Capture the cell that displays the provided text and extract its [X, Y] central coordinate. 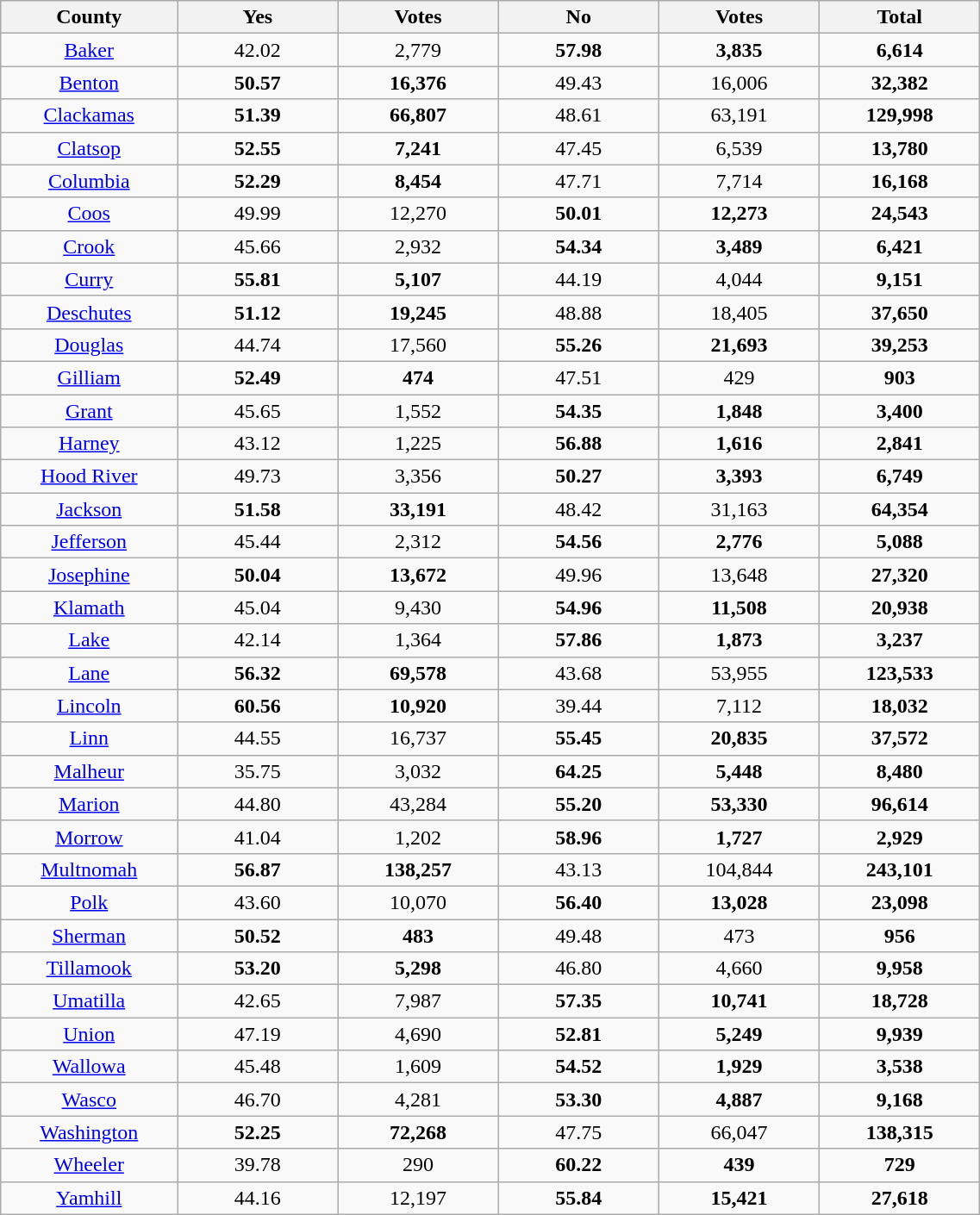
37,572 [900, 738]
55.26 [578, 345]
66,047 [739, 1132]
37,650 [900, 312]
32,382 [900, 83]
Morrow [90, 837]
Baker [90, 50]
47.71 [578, 181]
2,932 [418, 246]
47.19 [258, 1034]
48.61 [578, 115]
3,237 [900, 640]
64,354 [900, 509]
1,225 [418, 444]
24,543 [900, 214]
21,693 [739, 345]
Total [900, 17]
53.20 [258, 969]
52.55 [258, 148]
Clatsop [90, 148]
48.88 [578, 312]
44.80 [258, 804]
60.22 [578, 1165]
Wallowa [90, 1067]
43.60 [258, 902]
13,672 [418, 575]
41.04 [258, 837]
56.40 [578, 902]
3,400 [900, 411]
104,844 [739, 869]
51.12 [258, 312]
49.99 [258, 214]
6,749 [900, 477]
13,780 [900, 148]
27,320 [900, 575]
3,356 [418, 477]
Sherman [90, 935]
47.75 [578, 1132]
729 [900, 1165]
474 [418, 377]
46.80 [578, 969]
27,618 [900, 1198]
56.88 [578, 444]
Union [90, 1034]
58.96 [578, 837]
Wheeler [90, 1165]
4,660 [739, 969]
483 [418, 935]
8,480 [900, 771]
16,168 [900, 181]
50.04 [258, 575]
Malheur [90, 771]
Columbia [90, 181]
49.96 [578, 575]
64.25 [578, 771]
4,281 [418, 1100]
54.56 [578, 542]
52.29 [258, 181]
51.58 [258, 509]
2,312 [418, 542]
Multnomah [90, 869]
49.48 [578, 935]
45.48 [258, 1067]
3,032 [418, 771]
60.56 [258, 706]
123,533 [900, 673]
43,284 [418, 804]
4,690 [418, 1034]
7,714 [739, 181]
16,737 [418, 738]
8,454 [418, 181]
39.78 [258, 1165]
903 [900, 377]
Jackson [90, 509]
2,841 [900, 444]
4,044 [739, 279]
55.45 [578, 738]
9,939 [900, 1034]
72,268 [418, 1132]
2,929 [900, 837]
20,938 [900, 607]
16,376 [418, 83]
54.35 [578, 411]
10,920 [418, 706]
49.73 [258, 477]
9,168 [900, 1100]
45.65 [258, 411]
44.19 [578, 279]
1,609 [418, 1067]
County [90, 17]
2,779 [418, 50]
45.04 [258, 607]
Yes [258, 17]
12,197 [418, 1198]
129,998 [900, 115]
3,835 [739, 50]
1,929 [739, 1067]
33,191 [418, 509]
50.52 [258, 935]
No [578, 17]
10,741 [739, 1001]
42.65 [258, 1001]
57.98 [578, 50]
3,393 [739, 477]
7,987 [418, 1001]
18,728 [900, 1001]
42.02 [258, 50]
57.86 [578, 640]
Lane [90, 673]
473 [739, 935]
18,032 [900, 706]
5,088 [900, 542]
53,330 [739, 804]
1,848 [739, 411]
50.57 [258, 83]
Yamhill [90, 1198]
17,560 [418, 345]
45.44 [258, 542]
55.81 [258, 279]
69,578 [418, 673]
Coos [90, 214]
Josephine [90, 575]
12,270 [418, 214]
1,552 [418, 411]
39.44 [578, 706]
53.30 [578, 1100]
Gilliam [90, 377]
13,648 [739, 575]
Lake [90, 640]
16,006 [739, 83]
13,028 [739, 902]
9,430 [418, 607]
44.16 [258, 1198]
50.01 [578, 214]
1,364 [418, 640]
54.96 [578, 607]
50.27 [578, 477]
138,257 [418, 869]
290 [418, 1165]
11,508 [739, 607]
Douglas [90, 345]
54.52 [578, 1067]
43.13 [578, 869]
20,835 [739, 738]
Washington [90, 1132]
6,614 [900, 50]
42.14 [258, 640]
96,614 [900, 804]
23,098 [900, 902]
Crook [90, 246]
1,727 [739, 837]
7,112 [739, 706]
439 [739, 1165]
52.81 [578, 1034]
55.84 [578, 1198]
1,202 [418, 837]
43.12 [258, 444]
Harney [90, 444]
1,616 [739, 444]
66,807 [418, 115]
4,887 [739, 1100]
Klamath [90, 607]
44.55 [258, 738]
18,405 [739, 312]
57.35 [578, 1001]
54.34 [578, 246]
2,776 [739, 542]
12,273 [739, 214]
44.74 [258, 345]
5,448 [739, 771]
Benton [90, 83]
5,107 [418, 279]
Curry [90, 279]
55.20 [578, 804]
52.49 [258, 377]
9,958 [900, 969]
956 [900, 935]
Umatilla [90, 1001]
47.45 [578, 148]
47.51 [578, 377]
51.39 [258, 115]
Tillamook [90, 969]
31,163 [739, 509]
5,249 [739, 1034]
19,245 [418, 312]
3,538 [900, 1067]
Wasco [90, 1100]
138,315 [900, 1132]
39,253 [900, 345]
9,151 [900, 279]
6,421 [900, 246]
429 [739, 377]
56.32 [258, 673]
10,070 [418, 902]
46.70 [258, 1100]
35.75 [258, 771]
52.25 [258, 1132]
Lincoln [90, 706]
Jefferson [90, 542]
1,873 [739, 640]
5,298 [418, 969]
Marion [90, 804]
56.87 [258, 869]
45.66 [258, 246]
Clackamas [90, 115]
53,955 [739, 673]
15,421 [739, 1198]
49.43 [578, 83]
6,539 [739, 148]
Polk [90, 902]
Deschutes [90, 312]
7,241 [418, 148]
48.42 [578, 509]
Linn [90, 738]
Hood River [90, 477]
Grant [90, 411]
43.68 [578, 673]
3,489 [739, 246]
243,101 [900, 869]
63,191 [739, 115]
